For the text-containing cell, return its midpoint in [x, y] coordinate format. 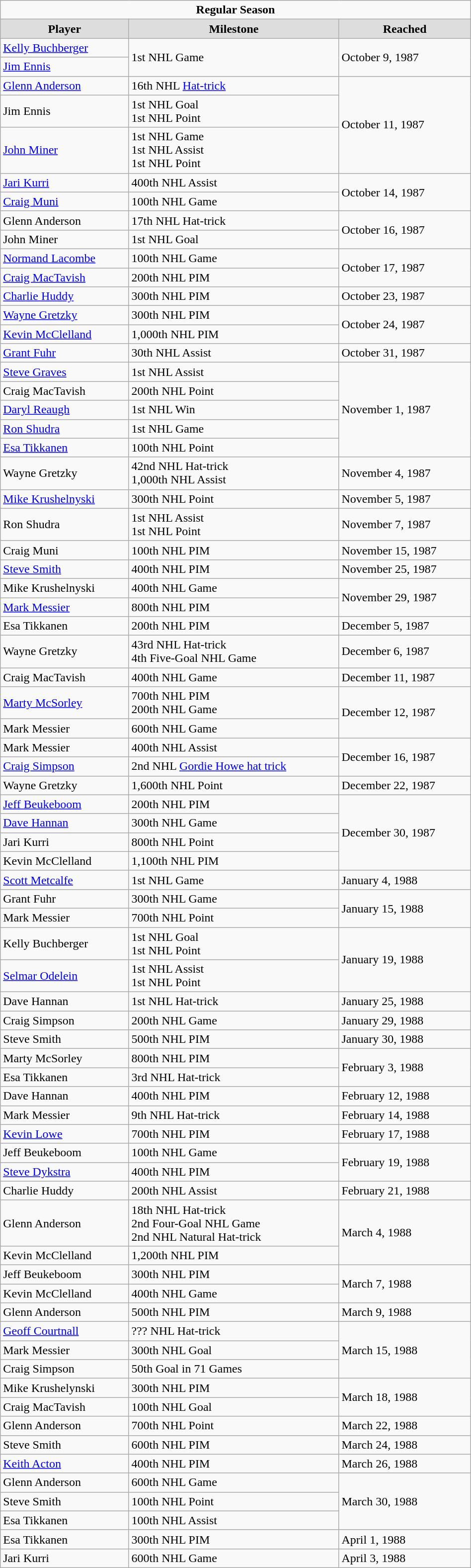
Normand Lacombe [65, 258]
December 30, 1987 [404, 832]
October 11, 1987 [404, 124]
December 6, 1987 [404, 651]
??? NHL Hat-trick [234, 1331]
1st NHL Win [234, 410]
March 15, 1988 [404, 1350]
February 21, 1988 [404, 1191]
February 12, 1988 [404, 1096]
Mike Krushelynski [65, 1388]
November 7, 1987 [404, 524]
October 9, 1987 [404, 57]
1st NHL Game1st NHL Assist1st NHL Point [234, 150]
9th NHL Hat-trick [234, 1115]
February 17, 1988 [404, 1134]
December 22, 1987 [404, 785]
Scott Metcalfe [65, 880]
January 25, 1988 [404, 1002]
600th NHL PIM [234, 1445]
2nd NHL Gordie Howe hat trick [234, 766]
November 15, 1987 [404, 550]
March 30, 1988 [404, 1501]
Selmar Odelein [65, 976]
1st NHL Goal [234, 239]
Regular Season [235, 10]
March 22, 1988 [404, 1426]
April 3, 1988 [404, 1558]
700th NHL PIM [234, 1134]
October 14, 1987 [404, 192]
January 29, 1988 [404, 1020]
42nd NHL Hat-trick1,000th NHL Assist [234, 473]
Daryl Reaugh [65, 410]
November 1, 1987 [404, 410]
January 4, 1988 [404, 880]
1st NHL Hat-trick [234, 1002]
200th NHL Point [234, 391]
December 12, 1987 [404, 712]
October 31, 1987 [404, 353]
November 4, 1987 [404, 473]
March 9, 1988 [404, 1312]
March 18, 1988 [404, 1397]
Geoff Courtnall [65, 1331]
April 1, 1988 [404, 1539]
December 5, 1987 [404, 626]
March 4, 1988 [404, 1232]
16th NHL Hat-trick [234, 86]
March 7, 1988 [404, 1284]
300th NHL Goal [234, 1350]
January 15, 1988 [404, 908]
300th NHL Point [234, 499]
43rd NHL Hat-trick4th Five-Goal NHL Game [234, 651]
February 14, 1988 [404, 1115]
1,000th NHL PIM [234, 334]
800th NHL Point [234, 842]
50th Goal in 71 Games [234, 1369]
January 30, 1988 [404, 1039]
November 5, 1987 [404, 499]
Player [65, 29]
October 23, 1987 [404, 296]
January 19, 1988 [404, 959]
October 16, 1987 [404, 230]
February 3, 1988 [404, 1068]
1,100th NHL PIM [234, 861]
1,600th NHL Point [234, 785]
18th NHL Hat-trick2nd Four-Goal NHL Game2nd NHL Natural Hat-trick [234, 1223]
1,200th NHL PIM [234, 1255]
100th NHL PIM [234, 550]
Steve Dykstra [65, 1172]
December 16, 1987 [404, 757]
November 29, 1987 [404, 597]
1st NHL Assist [234, 372]
17th NHL Hat-trick [234, 220]
30th NHL Assist [234, 353]
October 24, 1987 [404, 325]
700th NHL PIM200th NHL Game [234, 703]
March 26, 1988 [404, 1464]
200th NHL Assist [234, 1191]
November 25, 1987 [404, 569]
Keith Acton [65, 1464]
100th NHL Goal [234, 1407]
Kevin Lowe [65, 1134]
Milestone [234, 29]
100th NHL Assist [234, 1520]
December 11, 1987 [404, 677]
February 19, 1988 [404, 1162]
200th NHL Game [234, 1020]
October 17, 1987 [404, 268]
Steve Graves [65, 372]
March 24, 1988 [404, 1445]
3rd NHL Hat-trick [234, 1077]
Reached [404, 29]
